Return the (X, Y) coordinate for the center point of the cell that contains the specified text.  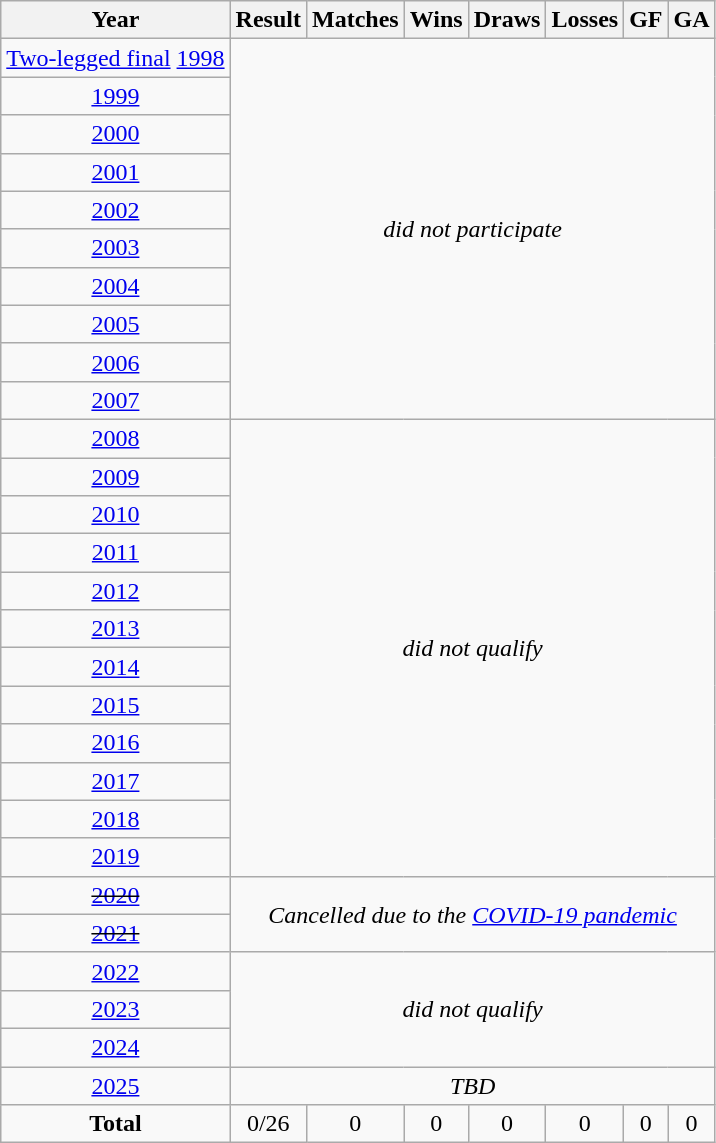
1999 (116, 96)
did not participate (472, 230)
2024 (116, 1047)
2022 (116, 971)
Matches (355, 20)
2025 (116, 1085)
2014 (116, 667)
GA (692, 20)
2016 (116, 743)
2020 (116, 895)
Year (116, 20)
Draws (507, 20)
2008 (116, 438)
Total (116, 1124)
Losses (585, 20)
2009 (116, 477)
Two-legged final 1998 (116, 58)
0/26 (268, 1124)
2021 (116, 933)
2017 (116, 781)
2007 (116, 400)
2011 (116, 553)
2001 (116, 172)
2002 (116, 210)
2013 (116, 629)
TBD (472, 1085)
2012 (116, 591)
2010 (116, 515)
2003 (116, 248)
2000 (116, 134)
Result (268, 20)
2019 (116, 857)
2018 (116, 819)
2015 (116, 705)
GF (646, 20)
Wins (436, 20)
Cancelled due to the COVID-19 pandemic (472, 914)
2006 (116, 362)
2004 (116, 286)
2005 (116, 324)
2023 (116, 1009)
